Extract the [x, y] coordinate from the center of the cell holding the provided text.  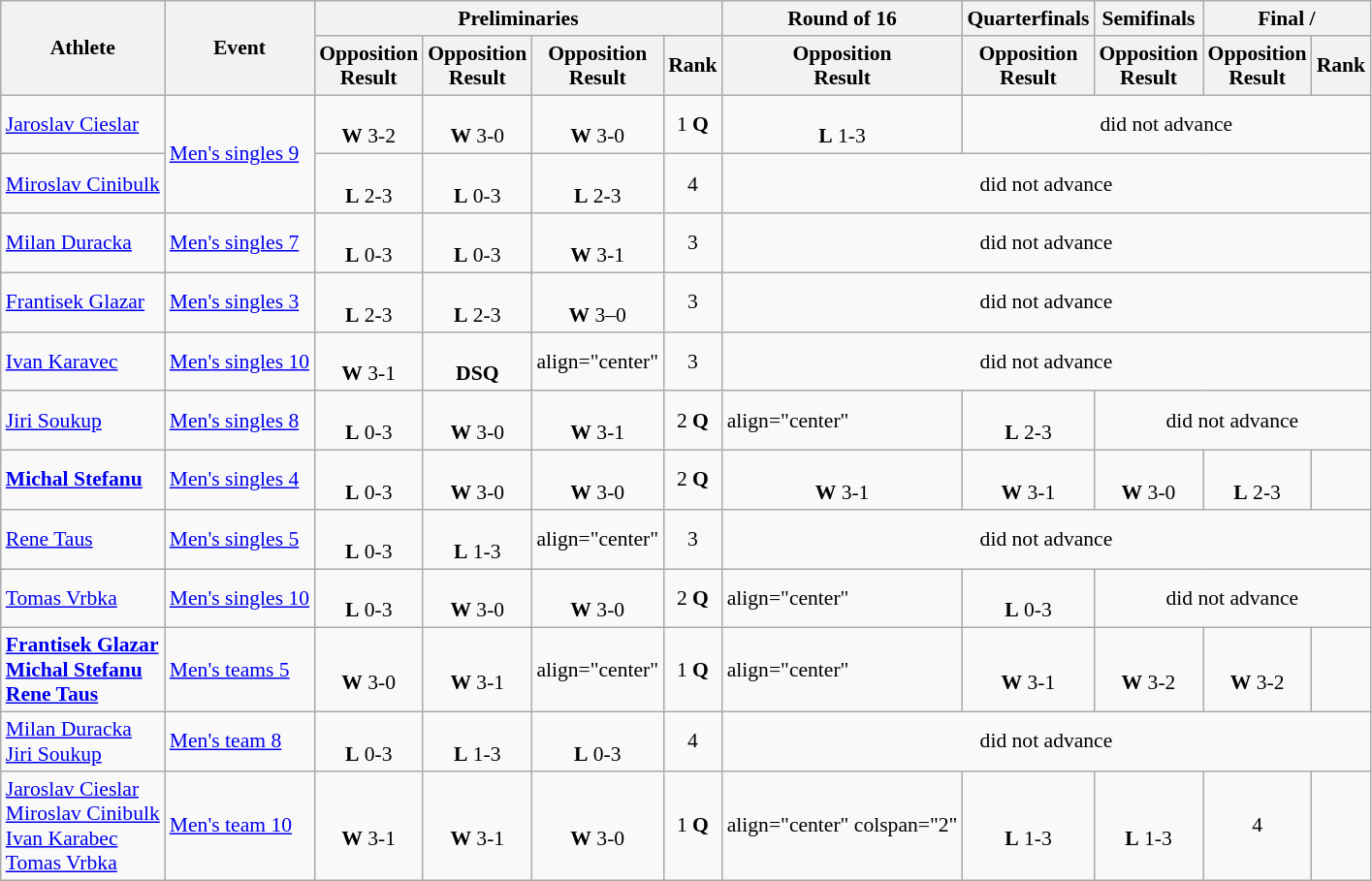
Men's singles 3 [239, 302]
Men's singles 7 [239, 242]
Semifinals [1148, 18]
Men's singles 4 [239, 481]
Jiri Soukup [83, 421]
Final / [1288, 18]
Miroslav Cinibulk [83, 184]
Frantisek Glazar [83, 302]
Preliminaries [518, 18]
Athlete [83, 48]
Round of 16 [843, 18]
Jaroslav Cieslar [83, 124]
Men's teams 5 [239, 671]
align="center" colspan="2" [843, 826]
Rene Taus [83, 539]
Men's team 10 [239, 826]
Tomas Vrbka [83, 599]
Milan Duracka [83, 242]
DSQ [477, 361]
Quarterfinals [1028, 18]
Men's singles 8 [239, 421]
Men's singles 5 [239, 539]
Frantisek Glazar Michal Stefanu Rene Taus [83, 671]
Men's singles 9 [239, 154]
Men's team 8 [239, 742]
Jaroslav Cieslar Miroslav Cinibulk Ivan Karabec Tomas Vrbka [83, 826]
Milan Duracka Jiri Soukup [83, 742]
Ivan Karavec [83, 361]
Event [239, 48]
W 3–0 [597, 302]
Michal Stefanu [83, 481]
